From the cell containing the given text, extract its center point as (X, Y) coordinate. 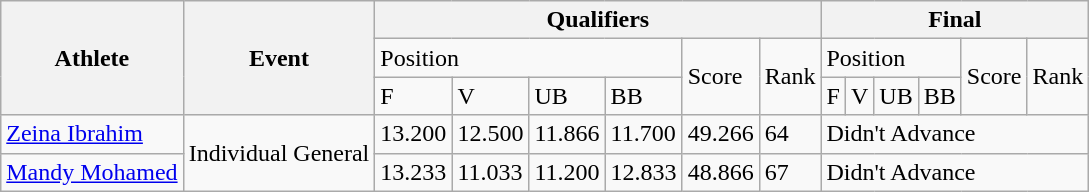
11.866 (567, 134)
Individual General (279, 153)
Athlete (92, 58)
64 (790, 134)
11.200 (567, 172)
Mandy Mohamed (92, 172)
13.233 (414, 172)
Event (279, 58)
11.700 (644, 134)
Zeina Ibrahim (92, 134)
Final (955, 20)
12.500 (490, 134)
12.833 (644, 172)
11.033 (490, 172)
13.200 (414, 134)
49.266 (720, 134)
Qualifiers (598, 20)
67 (790, 172)
48.866 (720, 172)
